Scan for the cell matching the given text and deliver its (X, Y) coordinate at center. 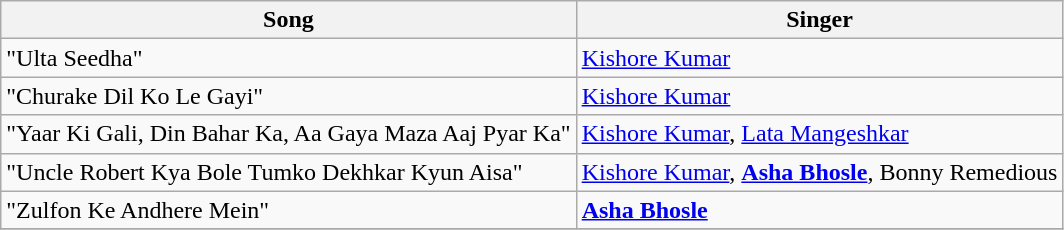
"Uncle Robert Kya Bole Tumko Dekhkar Kyun Aisa" (288, 172)
Kishore Kumar, Lata Mangeshkar (820, 134)
Singer (820, 20)
Asha Bhosle (820, 210)
"Yaar Ki Gali, Din Bahar Ka, Aa Gaya Maza Aaj Pyar Ka" (288, 134)
"Zulfon Ke Andhere Mein" (288, 210)
"Churake Dil Ko Le Gayi" (288, 96)
Kishore Kumar, Asha Bhosle, Bonny Remedious (820, 172)
Song (288, 20)
"Ulta Seedha" (288, 58)
